Pinpoint the cell where the given text exists, returning its (X, Y) midpoint coordinate. 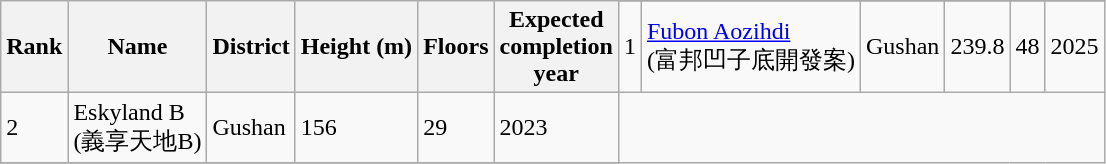
Expected completion year (556, 47)
Height (m) (356, 47)
District (251, 47)
239.8 (978, 47)
Rank (34, 47)
Floors (456, 47)
Name (138, 47)
Fubon Aozihdi (富邦凹子底開發案) (750, 47)
2 (34, 128)
2023 (556, 128)
156 (356, 128)
2025 (1074, 47)
1 (630, 47)
Eskyland B (義享天地B) (138, 128)
48 (1028, 47)
29 (456, 128)
